Identify which cell holds the provided text, then report its (x, y) central coordinate. 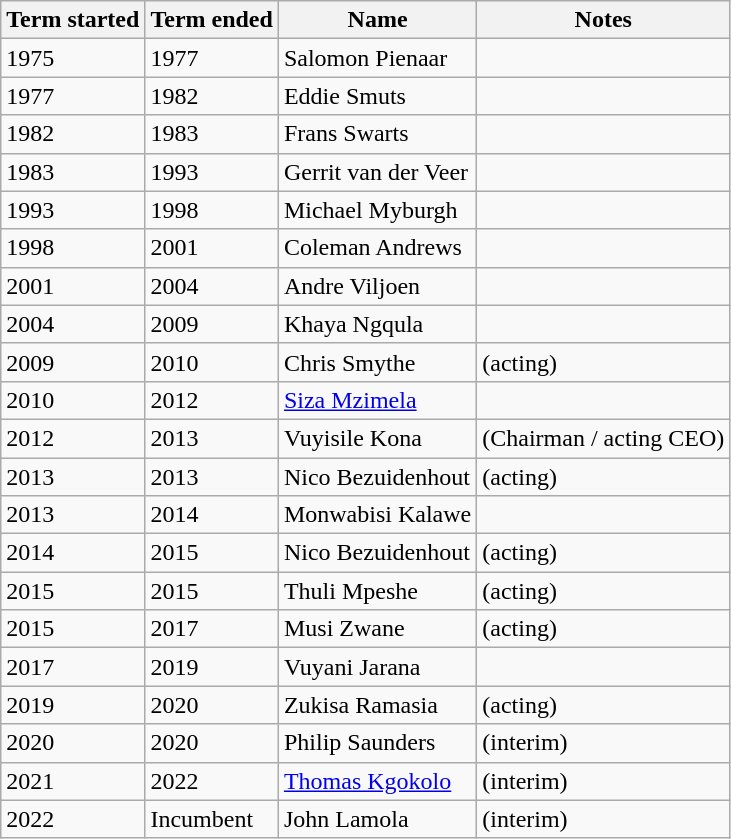
Monwabisi Kalawe (377, 515)
Michael Myburgh (377, 210)
Coleman Andrews (377, 248)
Eddie Smuts (377, 96)
Incumbent (212, 819)
Name (377, 20)
Philip Saunders (377, 743)
2021 (73, 781)
Notes (604, 20)
Chris Smythe (377, 362)
(Chairman / acting CEO) (604, 438)
Thomas Kgokolo (377, 781)
John Lamola (377, 819)
Term ended (212, 20)
Vuyisile Kona (377, 438)
Zukisa Ramasia (377, 705)
Andre Viljoen (377, 286)
Vuyani Jarana (377, 667)
Khaya Ngqula (377, 324)
1975 (73, 58)
Salomon Pienaar (377, 58)
Frans Swarts (377, 134)
Gerrit van der Veer (377, 172)
Musi Zwane (377, 629)
Term started (73, 20)
Siza Mzimela (377, 400)
Thuli Mpeshe (377, 591)
